Determine the (X, Y) coordinate at the center of the cell enclosing the given text.  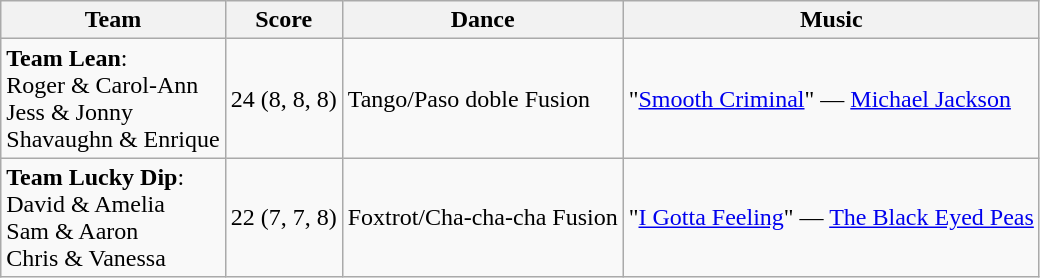
22 (7, 7, 8) (284, 218)
Tango/Paso doble Fusion (482, 98)
Team Lean:Roger & Carol-AnnJess & JonnyShavaughn & Enrique (113, 98)
Team Lucky Dip:David & AmeliaSam & AaronChris & Vanessa (113, 218)
"I Gotta Feeling" — The Black Eyed Peas (831, 218)
Foxtrot/Cha-cha-cha Fusion (482, 218)
Team (113, 20)
Score (284, 20)
Dance (482, 20)
"Smooth Criminal" — Michael Jackson (831, 98)
Music (831, 20)
24 (8, 8, 8) (284, 98)
